Pinpoint the cell where the given text exists, returning its [x, y] midpoint coordinate. 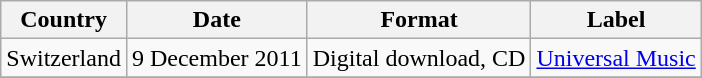
Label [616, 20]
Universal Music [616, 58]
Format [419, 20]
Switzerland [64, 58]
Date [216, 20]
Country [64, 20]
Digital download, CD [419, 58]
9 December 2011 [216, 58]
